Pinpoint the cell where the given text exists, returning its [x, y] midpoint coordinate. 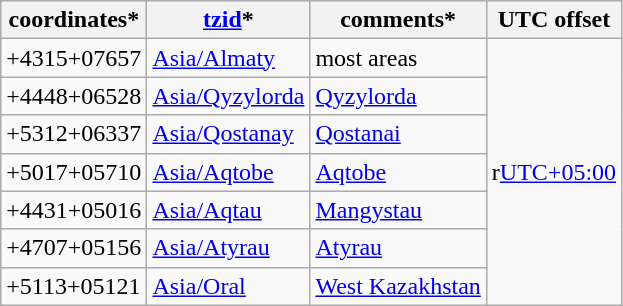
Qostanai [398, 134]
comments* [398, 20]
Asia/Atyrau [228, 248]
Qyzylorda [398, 96]
Asia/Aqtobe [228, 172]
Asia/Almaty [228, 58]
Asia/Oral [228, 286]
Mangystau [398, 210]
rUTC+05:00 [554, 172]
+5312+06337 [74, 134]
+5113+05121 [74, 286]
West Kazakhstan [398, 286]
UTC offset [554, 20]
+5017+05710 [74, 172]
coordinates* [74, 20]
Asia/Qyzylorda [228, 96]
Atyrau [398, 248]
tzid* [228, 20]
most areas [398, 58]
+4448+06528 [74, 96]
Asia/Qostanay [228, 134]
+4707+05156 [74, 248]
Asia/Aqtau [228, 210]
+4431+05016 [74, 210]
Aqtobe [398, 172]
+4315+07657 [74, 58]
